Return the (X, Y) coordinate for the center point of the cell that contains the specified text.  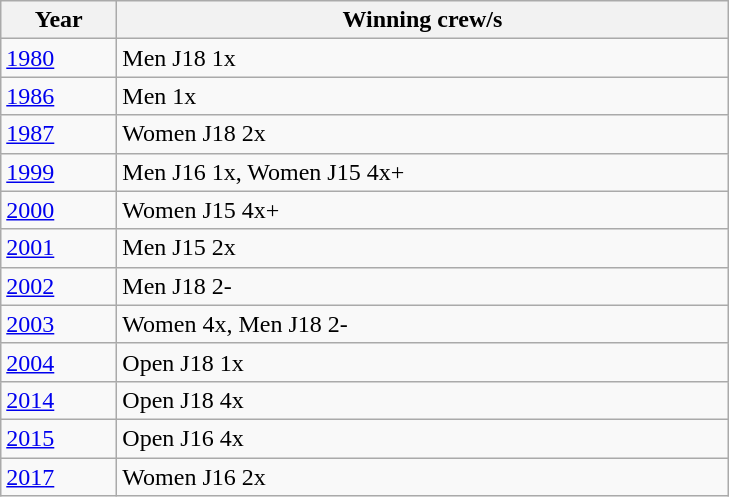
Year (59, 20)
2004 (59, 362)
2001 (59, 248)
Open J18 4x (422, 400)
2017 (59, 477)
Winning crew/s (422, 20)
Men J18 2- (422, 286)
Men J15 2x (422, 248)
1980 (59, 58)
Open J16 4x (422, 438)
1999 (59, 172)
Women J18 2x (422, 134)
Women J16 2x (422, 477)
2015 (59, 438)
2000 (59, 210)
1986 (59, 96)
Women 4x, Men J18 2- (422, 324)
2002 (59, 286)
Women J15 4x+ (422, 210)
2003 (59, 324)
Open J18 1x (422, 362)
1987 (59, 134)
Men J16 1x, Women J15 4x+ (422, 172)
2014 (59, 400)
Men 1x (422, 96)
Men J18 1x (422, 58)
